For the text-containing cell, return its midpoint in [X, Y] coordinate format. 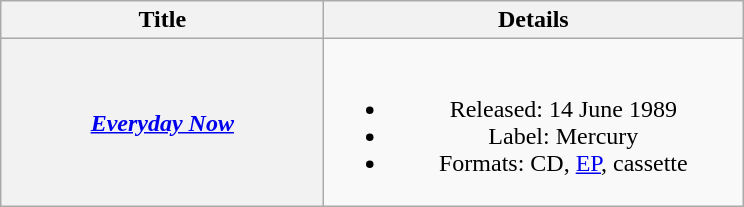
Released: 14 June 1989Label: MercuryFormats: CD, EP, cassette [534, 122]
Everyday Now [162, 122]
Title [162, 20]
Details [534, 20]
